Scan for the cell matching the given text and deliver its (X, Y) coordinate at center. 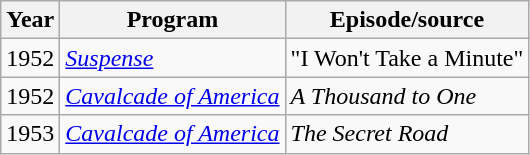
Year (30, 20)
The Secret Road (407, 134)
Suspense (172, 58)
Program (172, 20)
1953 (30, 134)
Episode/source (407, 20)
"I Won't Take a Minute" (407, 58)
A Thousand to One (407, 96)
